Return (X, Y) of the center of cell containing provided text 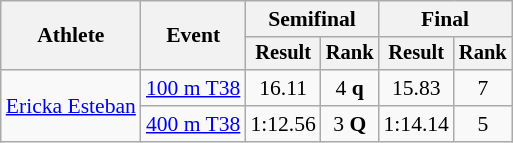
15.83 (416, 88)
100 m T38 (193, 88)
5 (483, 124)
400 m T38 (193, 124)
Final (444, 19)
1:14.14 (416, 124)
3 Q (350, 124)
Athlete (71, 36)
7 (483, 88)
4 q (350, 88)
Ericka Esteban (71, 106)
Event (193, 36)
Semifinal (312, 19)
1:12.56 (282, 124)
16.11 (282, 88)
